Scan for the cell matching the given text and deliver its [x, y] coordinate at center. 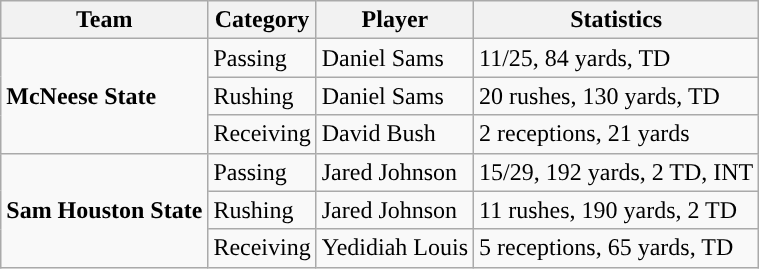
15/29, 192 yards, 2 TD, INT [616, 172]
11 rushes, 190 yards, 2 TD [616, 210]
Player [394, 20]
Category [262, 20]
5 receptions, 65 yards, TD [616, 248]
Statistics [616, 20]
David Bush [394, 134]
Sam Houston State [104, 210]
Yedidiah Louis [394, 248]
20 rushes, 130 yards, TD [616, 96]
2 receptions, 21 yards [616, 134]
McNeese State [104, 96]
Team [104, 20]
11/25, 84 yards, TD [616, 58]
